Identify which cell holds the provided text, then report its [X, Y] central coordinate. 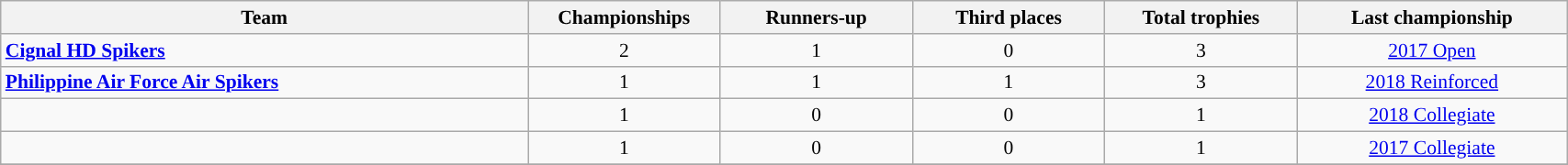
Cignal HD Spikers [265, 50]
Total trophies [1201, 17]
2017 Open [1432, 50]
Last championship [1432, 17]
2017 Collegiate [1432, 148]
Philippine Air Force Air Spikers [265, 82]
Championships [625, 17]
2018 Reinforced [1432, 82]
Runners-up [816, 17]
2 [625, 50]
2018 Collegiate [1432, 115]
Third places [1009, 17]
Team [265, 17]
